From the cell containing the given text, extract its center point as [X, Y] coordinate. 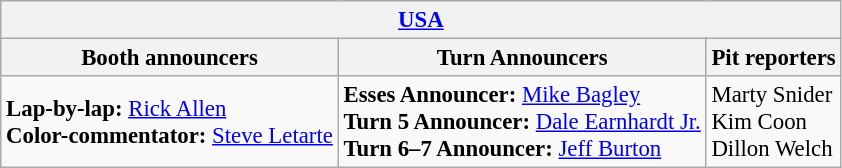
Booth announcers [170, 58]
Marty SniderKim CoonDillon Welch [774, 122]
Esses Announcer: Mike BagleyTurn 5 Announcer: Dale Earnhardt Jr.Turn 6–7 Announcer: Jeff Burton [522, 122]
USA [421, 20]
Turn Announcers [522, 58]
Pit reporters [774, 58]
Lap-by-lap: Rick AllenColor-commentator: Steve Letarte [170, 122]
